For the text-containing cell, return its midpoint in (x, y) coordinate format. 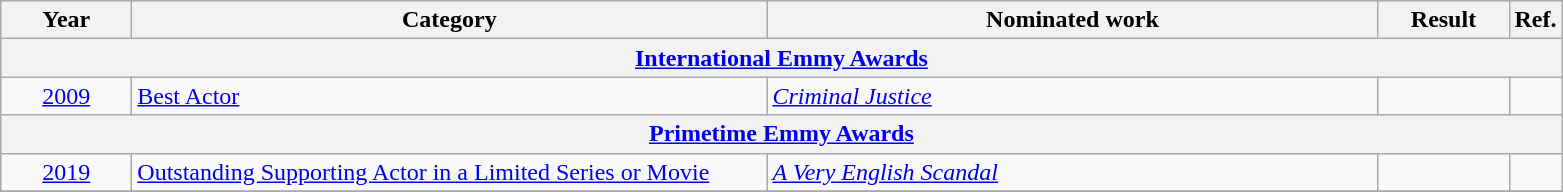
A Very English Scandal (1072, 172)
Outstanding Supporting Actor in a Limited Series or Movie (450, 172)
2019 (66, 172)
Year (66, 20)
International Emmy Awards (782, 58)
Criminal Justice (1072, 96)
2009 (66, 96)
Primetime Emmy Awards (782, 134)
Best Actor (450, 96)
Result (1444, 20)
Category (450, 20)
Ref. (1536, 20)
Nominated work (1072, 20)
